Scan for the cell matching the given text and deliver its (X, Y) coordinate at center. 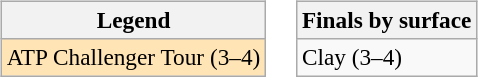
Finals by surface (387, 20)
Legend (133, 20)
ATP Challenger Tour (3–4) (133, 57)
Clay (3–4) (387, 57)
